Locate the cell with the specified text and output its [x, y] center coordinate. 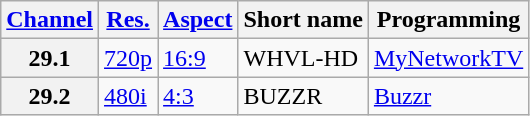
Aspect [198, 20]
BUZZR [303, 96]
29.1 [50, 58]
16:9 [198, 58]
720p [128, 58]
480i [128, 96]
4:3 [198, 96]
29.2 [50, 96]
MyNetworkTV [448, 58]
Channel [50, 20]
Programming [448, 20]
Short name [303, 20]
Buzzr [448, 96]
WHVL-HD [303, 58]
Res. [128, 20]
